Identify which cell holds the provided text, then report its (X, Y) central coordinate. 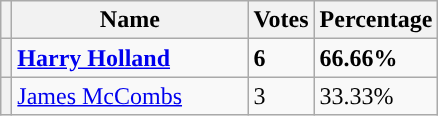
Name (130, 20)
3 (281, 96)
6 (281, 58)
Percentage (376, 20)
James McCombs (130, 96)
33.33% (376, 96)
66.66% (376, 58)
Harry Holland (130, 58)
Votes (281, 20)
